Provide the [x, y] coordinate of the cell's center where the given text is located.  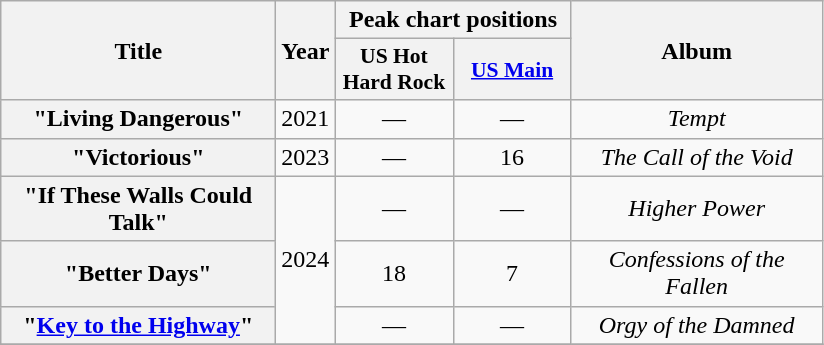
2023 [306, 157]
Year [306, 50]
2024 [306, 260]
US Main [512, 70]
Tempt [696, 119]
"Key to the Highway" [138, 325]
Album [696, 50]
2021 [306, 119]
"Victorious" [138, 157]
"Living Dangerous" [138, 119]
"Better Days" [138, 274]
"If These Walls Could Talk" [138, 208]
Peak chart positions [453, 20]
Title [138, 50]
Confessions of the Fallen [696, 274]
7 [512, 274]
16 [512, 157]
Orgy of the Damned [696, 325]
US Hot Hard Rock [394, 70]
18 [394, 274]
The Call of the Void [696, 157]
Higher Power [696, 208]
